Scan for the cell matching the given text and deliver its (X, Y) coordinate at center. 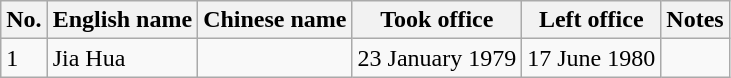
No. (24, 20)
English name (122, 20)
Left office (592, 20)
17 June 1980 (592, 58)
Chinese name (275, 20)
23 January 1979 (437, 58)
Took office (437, 20)
Jia Hua (122, 58)
1 (24, 58)
Notes (695, 20)
